Pinpoint the cell where the given text exists, returning its [x, y] midpoint coordinate. 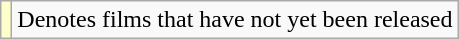
Denotes films that have not yet been released [235, 20]
